Pinpoint the cell where the given text exists, returning its [X, Y] midpoint coordinate. 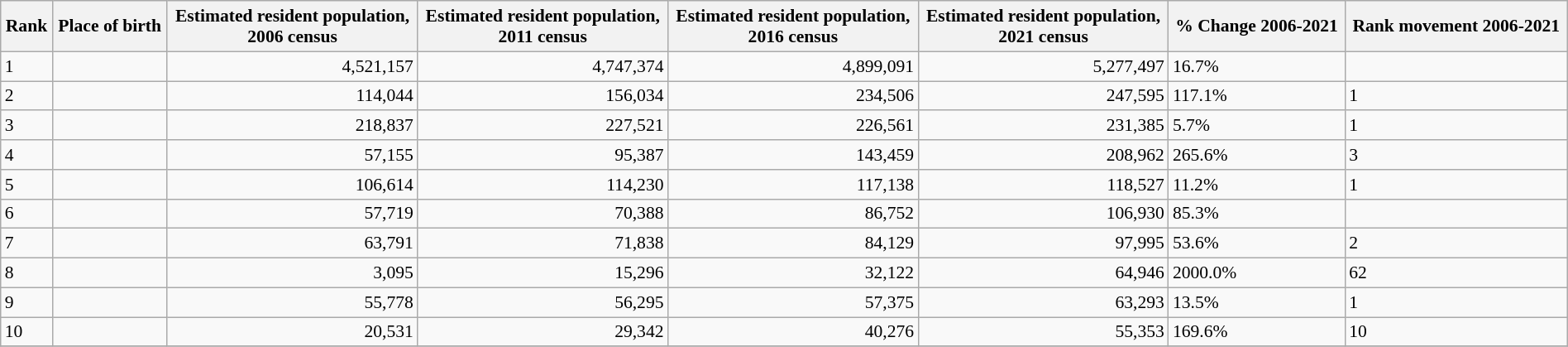
70,388 [543, 214]
86,752 [794, 214]
114,044 [293, 96]
% Change 2006-2021 [1257, 27]
85.3% [1257, 214]
106,930 [1044, 214]
265.6% [1257, 155]
Estimated resident population, 2011 census [543, 27]
97,995 [1044, 243]
15,296 [543, 273]
169.6% [1257, 332]
Estimated resident population, 2016 census [794, 27]
64,946 [1044, 273]
4,899,091 [794, 66]
Estimated resident population, 2021 census [1044, 27]
95,387 [543, 155]
62 [1456, 273]
63,293 [1044, 302]
57,375 [794, 302]
Rank movement 2006-2021 [1456, 27]
56,295 [543, 302]
5.7% [1257, 126]
226,561 [794, 126]
40,276 [794, 332]
208,962 [1044, 155]
231,385 [1044, 126]
114,230 [543, 185]
6 [26, 214]
55,353 [1044, 332]
143,459 [794, 155]
4 [26, 155]
53.6% [1257, 243]
32,122 [794, 273]
8 [26, 273]
234,506 [794, 96]
Place of birth [109, 27]
2000.0% [1257, 273]
11.2% [1257, 185]
247,595 [1044, 96]
71,838 [543, 243]
84,129 [794, 243]
55,778 [293, 302]
63,791 [293, 243]
13.5% [1257, 302]
29,342 [543, 332]
20,531 [293, 332]
57,719 [293, 214]
16.7% [1257, 66]
117.1% [1257, 96]
106,614 [293, 185]
3,095 [293, 273]
7 [26, 243]
4,521,157 [293, 66]
57,155 [293, 155]
117,138 [794, 185]
227,521 [543, 126]
5 [26, 185]
5,277,497 [1044, 66]
Estimated resident population, 2006 census [293, 27]
218,837 [293, 126]
156,034 [543, 96]
118,527 [1044, 185]
4,747,374 [543, 66]
Rank [26, 27]
9 [26, 302]
